Detect which cell encompasses the target text, then output its (x, y) center coordinate. 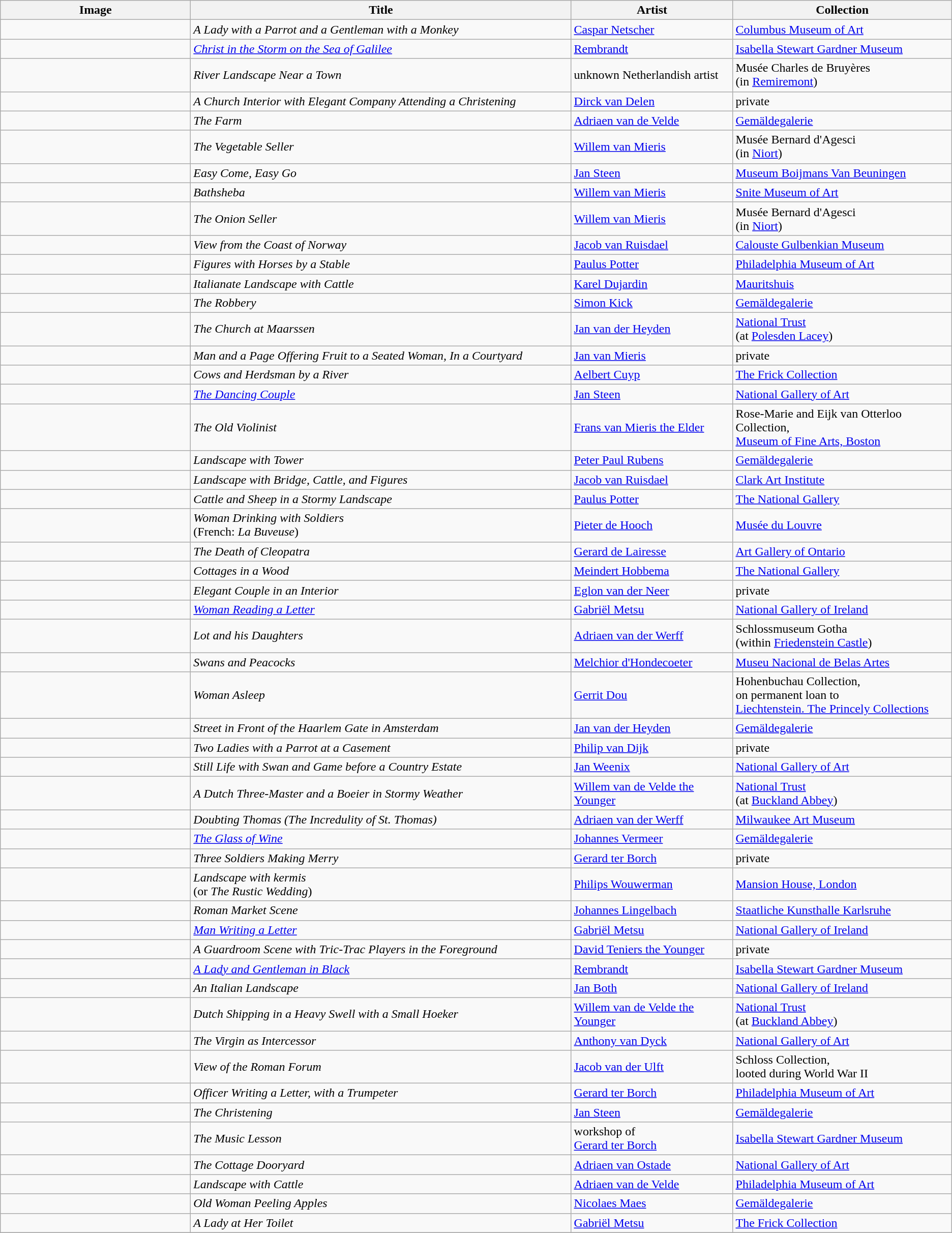
Columbus Museum of Art (842, 30)
View of the Roman Forum (381, 1067)
Three Soldiers Making Merry (381, 858)
Art Gallery of Ontario (842, 551)
Still Life with Swan and Game before a Country Estate (381, 767)
Swans and Peacocks (381, 662)
Meindert Hobbema (652, 571)
Eglon van der Neer (652, 590)
Hohenbuchau Collection,on permanent loan toLiechtenstein. The Princely Collections (842, 695)
A Guardroom Scene with Tric-Trac Players in the Foreground (381, 949)
The Virgin as Intercessor (381, 1040)
Woman Reading a Letter (381, 609)
Nicolaes Maes (652, 1203)
The Old Violinist (381, 427)
Jan van Mieris (652, 356)
Musée du Louvre (842, 525)
Doubting Thomas (The Incredulity of St. Thomas) (381, 819)
Simon Kick (652, 303)
Cottages in a Wood (381, 571)
Landscape with Tower (381, 460)
Italianate Landscape with Cattle (381, 283)
River Landscape Near a Town (381, 75)
The Cottage Dooryard (381, 1165)
Milwaukee Art Museum (842, 819)
Jan Both (652, 988)
Mansion House, London (842, 884)
Frans van Mieris the Elder (652, 427)
The Dancing Couple (381, 394)
Artist (652, 10)
Easy Come, Easy Go (381, 173)
Man and a Page Offering Fruit to a Seated Woman, In a Courtyard (381, 356)
Adriaen van Ostade (652, 1165)
The Glass of Wine (381, 839)
Caspar Netscher (652, 30)
Woman Asleep (381, 695)
Museu Nacional de Belas Artes (842, 662)
Melchior d'Hondecoeter (652, 662)
Two Ladies with a Parrot at a Casement (381, 748)
A Lady with a Parrot and a Gentleman with a Monkey (381, 30)
The Church at Maarssen (381, 330)
Landscape with Cattle (381, 1184)
Rose-Marie and Eijk van Otterloo Collection,Museum of Fine Arts, Boston (842, 427)
Street in Front of the Haarlem Gate in Amsterdam (381, 728)
Gerrit Dou (652, 695)
Musée Charles de Bruyères(in Remiremont) (842, 75)
Philip van Dijk (652, 748)
The Music Lesson (381, 1138)
Dirck van Delen (652, 101)
Landscape with Bridge, Cattle, and Figures (381, 480)
Image (96, 10)
A Dutch Three-Master and a Boeier in Stormy Weather (381, 794)
Peter Paul Rubens (652, 460)
Bathsheba (381, 192)
Anthony van Dyck (652, 1040)
Mauritshuis (842, 283)
Johannes Lingelbach (652, 911)
Schlossmuseum Gotha(within Friedenstein Castle) (842, 636)
Gerard de Lairesse (652, 551)
Woman Drinking with Soldiers(French: La Buveuse) (381, 525)
Snite Museum of Art (842, 192)
View from the Coast of Norway (381, 245)
The Farm (381, 121)
National Trust(at Polesden Lacey) (842, 330)
The Death of Cleopatra (381, 551)
unknown Netherlandish artist (652, 75)
Philips Wouwerman (652, 884)
Figures with Horses by a Stable (381, 264)
Roman Market Scene (381, 911)
Karel Dujardin (652, 283)
The Vegetable Seller (381, 146)
Christ in the Storm on the Sea of Galilee (381, 49)
Collection (842, 10)
workshop ofGerard ter Borch (652, 1138)
Cows and Herdsman by a River (381, 375)
Jan Weenix (652, 767)
Title (381, 10)
A Lady and Gentleman in Black (381, 968)
Aelbert Cuyp (652, 375)
A Lady at Her Toilet (381, 1223)
Elegant Couple in an Interior (381, 590)
Clark Art Institute (842, 480)
Man Writing a Letter (381, 930)
The Christening (381, 1112)
The Robbery (381, 303)
Old Woman Peeling Apples (381, 1203)
Dutch Shipping in a Heavy Swell with a Small Hoeker (381, 1014)
Cattle and Sheep in a Stormy Landscape (381, 499)
Staatliche Kunsthalle Karlsruhe (842, 911)
Officer Writing a Letter, with a Trumpeter (381, 1093)
Pieter de Hooch (652, 525)
David Teniers the Younger (652, 949)
Lot and his Daughters (381, 636)
Schloss Collection,looted during World War II (842, 1067)
The Onion Seller (381, 219)
Museum Boijmans Van Beuningen (842, 173)
Johannes Vermeer (652, 839)
Calouste Gulbenkian Museum (842, 245)
A Church Interior with Elegant Company Attending a Christening (381, 101)
Landscape with kermis(or The Rustic Wedding) (381, 884)
An Italian Landscape (381, 988)
Jacob van der Ulft (652, 1067)
